Return the [x, y] coordinate for the center point of the cell that contains the specified text.  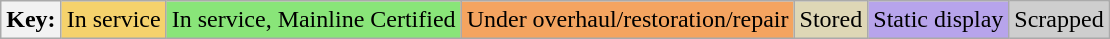
Scrapped [1059, 20]
Stored [831, 20]
In service, Mainline Certified [314, 20]
In service [114, 20]
Static display [938, 20]
Key: [31, 20]
Under overhaul/restoration/repair [628, 20]
